Locate the cell with the specified text and output its (x, y) center coordinate. 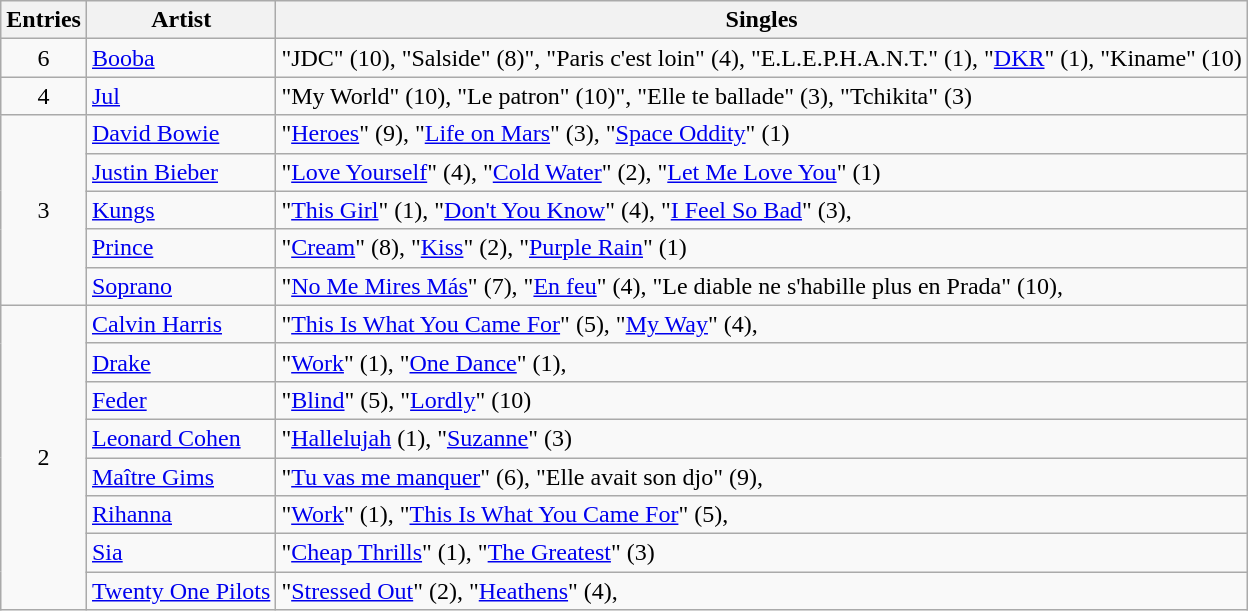
"Love Yourself" (4), "Cold Water" (2), "Let Me Love You" (1) (762, 172)
Maître Gims (180, 477)
"Hallelujah (1), "Suzanne" (3) (762, 438)
"Stressed Out" (2), "Heathens" (4), (762, 591)
Twenty One Pilots (180, 591)
"Work" (1), "This Is What You Came For" (5), (762, 515)
"Cheap Thrills" (1), "The Greatest" (3) (762, 553)
Leonard Cohen (180, 438)
Rihanna (180, 515)
"Blind" (5), "Lordly" (10) (762, 400)
"Cream" (8), "Kiss" (2), "Purple Rain" (1) (762, 248)
Artist (180, 20)
"JDC" (10), "Salside" (8)", "Paris c'est loin" (4), "E.L.E.P.H.A.N.T." (1), "DKR" (1), "Kiname" (10) (762, 58)
"My World" (10), "Le patron" (10)", "Elle te ballade" (3), "Tchikita" (3) (762, 96)
Calvin Harris (180, 324)
2 (44, 457)
"Tu vas me manquer" (6), "Elle avait son djo" (9), (762, 477)
Booba (180, 58)
4 (44, 96)
"Work" (1), "One Dance" (1), (762, 362)
Feder (180, 400)
Prince (180, 248)
David Bowie (180, 134)
Kungs (180, 210)
6 (44, 58)
Entries (44, 20)
"This Girl" (1), "Don't You Know" (4), "I Feel So Bad" (3), (762, 210)
Sia (180, 553)
Soprano (180, 286)
"Heroes" (9), "Life on Mars" (3), "Space Oddity" (1) (762, 134)
"This Is What You Came For" (5), "My Way" (4), (762, 324)
Justin Bieber (180, 172)
3 (44, 210)
Drake (180, 362)
Singles (762, 20)
"No Me Mires Más" (7), "En feu" (4), "Le diable ne s'habille plus en Prada" (10), (762, 286)
Jul (180, 96)
